Provide the [x, y] coordinate of the cell's center where the given text is located.  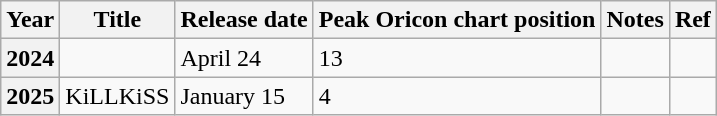
2025 [30, 96]
4 [457, 96]
2024 [30, 58]
January 15 [244, 96]
Release date [244, 20]
Ref [692, 20]
Title [118, 20]
Notes [635, 20]
KiLLKiSS [118, 96]
April 24 [244, 58]
Peak Oricon chart position [457, 20]
Year [30, 20]
13 [457, 58]
